Pinpoint the cell where the given text exists, returning its [X, Y] midpoint coordinate. 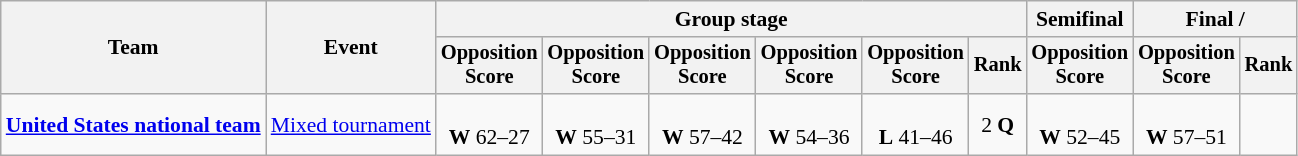
W 57–51 [1186, 124]
Event [351, 48]
Mixed tournament [351, 124]
W 54–36 [810, 124]
Semifinal [1080, 19]
W 62–27 [490, 124]
United States national team [134, 124]
L 41–46 [916, 124]
Team [134, 48]
Final / [1215, 19]
Group stage [732, 19]
W 55–31 [596, 124]
W 52–45 [1080, 124]
W 57–42 [702, 124]
2 Q [998, 124]
